Locate the cell with the specified text and output its (X, Y) center coordinate. 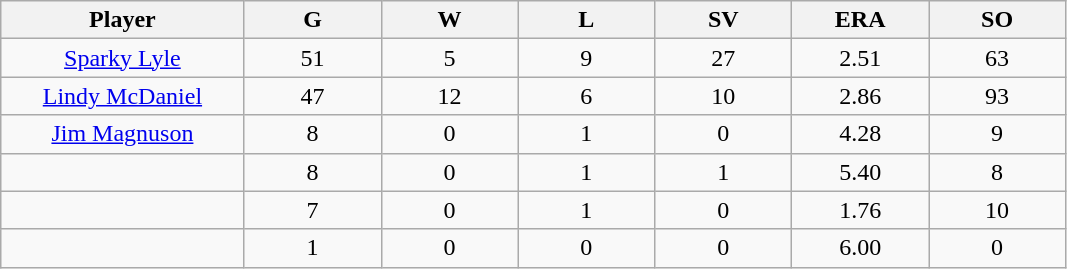
G (312, 20)
7 (312, 210)
63 (998, 58)
51 (312, 58)
L (586, 20)
12 (450, 96)
47 (312, 96)
4.28 (860, 134)
6 (586, 96)
ERA (860, 20)
2.86 (860, 96)
SV (724, 20)
93 (998, 96)
2.51 (860, 58)
Player (122, 20)
Lindy McDaniel (122, 96)
W (450, 20)
5.40 (860, 172)
5 (450, 58)
SO (998, 20)
Jim Magnuson (122, 134)
6.00 (860, 248)
1.76 (860, 210)
Sparky Lyle (122, 58)
27 (724, 58)
